Determine the [x, y] coordinate at the center of the cell enclosing the given text.  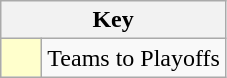
Key [114, 20]
Teams to Playoffs [134, 58]
